Extract the [x, y] coordinate from the center of the cell holding the provided text.  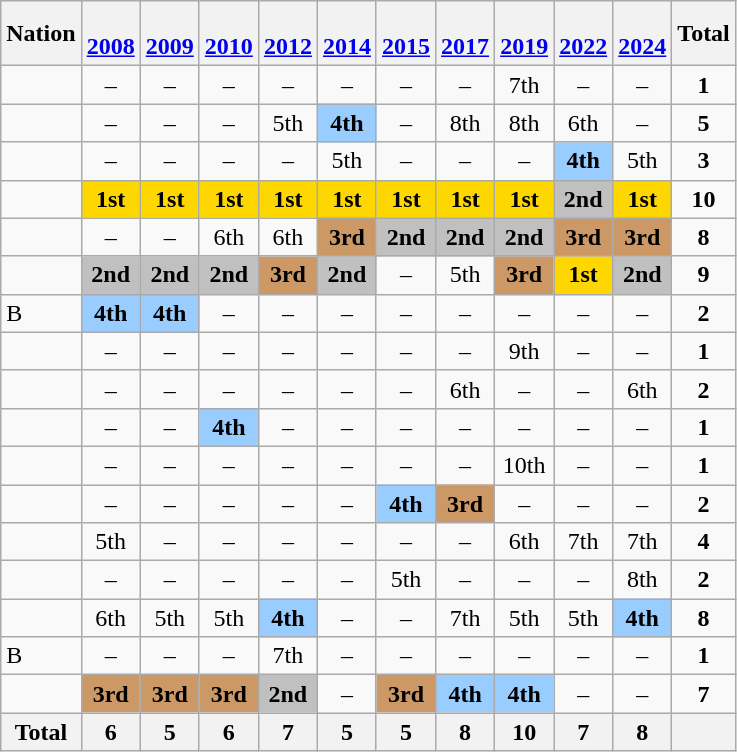
2014 [346, 34]
2019 [524, 34]
10th [524, 465]
9 [704, 275]
9th [524, 351]
2009 [170, 34]
2010 [228, 34]
2017 [466, 34]
2024 [642, 34]
4 [704, 542]
2012 [288, 34]
3 [704, 161]
2022 [584, 34]
Nation [41, 34]
2015 [406, 34]
2008 [110, 34]
